For the text-containing cell, return its midpoint in (x, y) coordinate format. 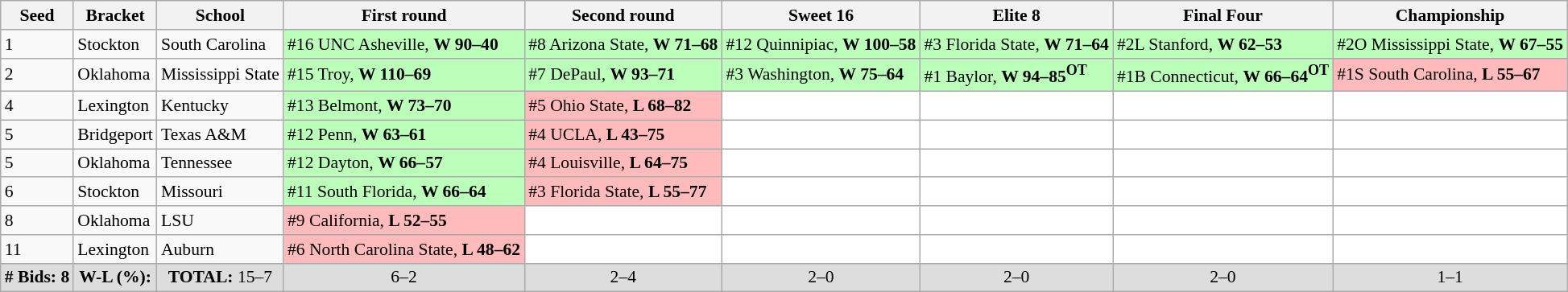
#12 Dayton, W 66–57 (404, 163)
Mississippi State (221, 74)
1–1 (1450, 278)
First round (404, 15)
#2O Mississippi State, W 67–55 (1450, 44)
6 (37, 192)
LSU (221, 220)
Second round (623, 15)
4 (37, 106)
1 (37, 44)
#7 DePaul, W 93–71 (623, 74)
# Bids: 8 (37, 278)
#1 Baylor, W 94–85OT (1016, 74)
#4 Louisville, L 64–75 (623, 163)
#12 Quinnipiac, W 100–58 (821, 44)
#1S South Carolina, L 55–67 (1450, 74)
#1B Connecticut, W 66–64OT (1223, 74)
#12 Penn, W 63–61 (404, 134)
Kentucky (221, 106)
Bridgeport (115, 134)
South Carolina (221, 44)
Texas A&M (221, 134)
W-L (%): (115, 278)
#6 North Carolina State, L 48–62 (404, 249)
Seed (37, 15)
#8 Arizona State, W 71–68 (623, 44)
TOTAL: 15–7 (221, 278)
6–2 (404, 278)
Missouri (221, 192)
Auburn (221, 249)
#16 UNC Asheville, W 90–40 (404, 44)
8 (37, 220)
#11 South Florida, W 66–64 (404, 192)
Elite 8 (1016, 15)
Championship (1450, 15)
#3 Florida State, W 71–64 (1016, 44)
Final Four (1223, 15)
#5 Ohio State, L 68–82 (623, 106)
School (221, 15)
#3 Washington, W 75–64 (821, 74)
Bracket (115, 15)
#15 Troy, W 110–69 (404, 74)
#4 UCLA, L 43–75 (623, 134)
Tennessee (221, 163)
2–4 (623, 278)
#3 Florida State, L 55–77 (623, 192)
#13 Belmont, W 73–70 (404, 106)
11 (37, 249)
#9 California, L 52–55 (404, 220)
2 (37, 74)
Sweet 16 (821, 15)
#2L Stanford, W 62–53 (1223, 44)
